Determine the [X, Y] coordinate at the center of the cell enclosing the given text.  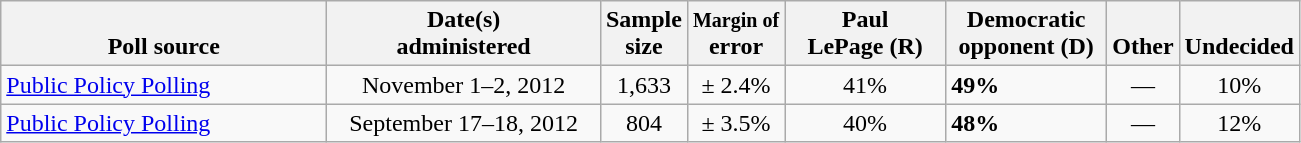
804 [644, 123]
49% [1026, 85]
Poll source [164, 34]
September 17–18, 2012 [464, 123]
Margin oferror [736, 34]
November 1–2, 2012 [464, 85]
± 3.5% [736, 123]
41% [866, 85]
Undecided [1239, 34]
Samplesize [644, 34]
40% [866, 123]
48% [1026, 123]
12% [1239, 123]
1,633 [644, 85]
Date(s)administered [464, 34]
PaulLePage (R) [866, 34]
Other [1143, 34]
Democraticopponent (D) [1026, 34]
± 2.4% [736, 85]
10% [1239, 85]
